Capture the cell that displays the provided text and extract its [X, Y] central coordinate. 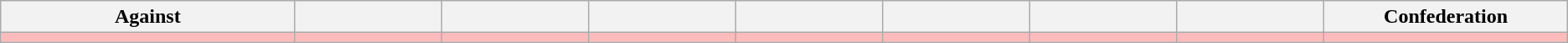
Against [147, 17]
Confederation [1446, 17]
